Provide the (X, Y) coordinate of the cell's center where the given text is located.  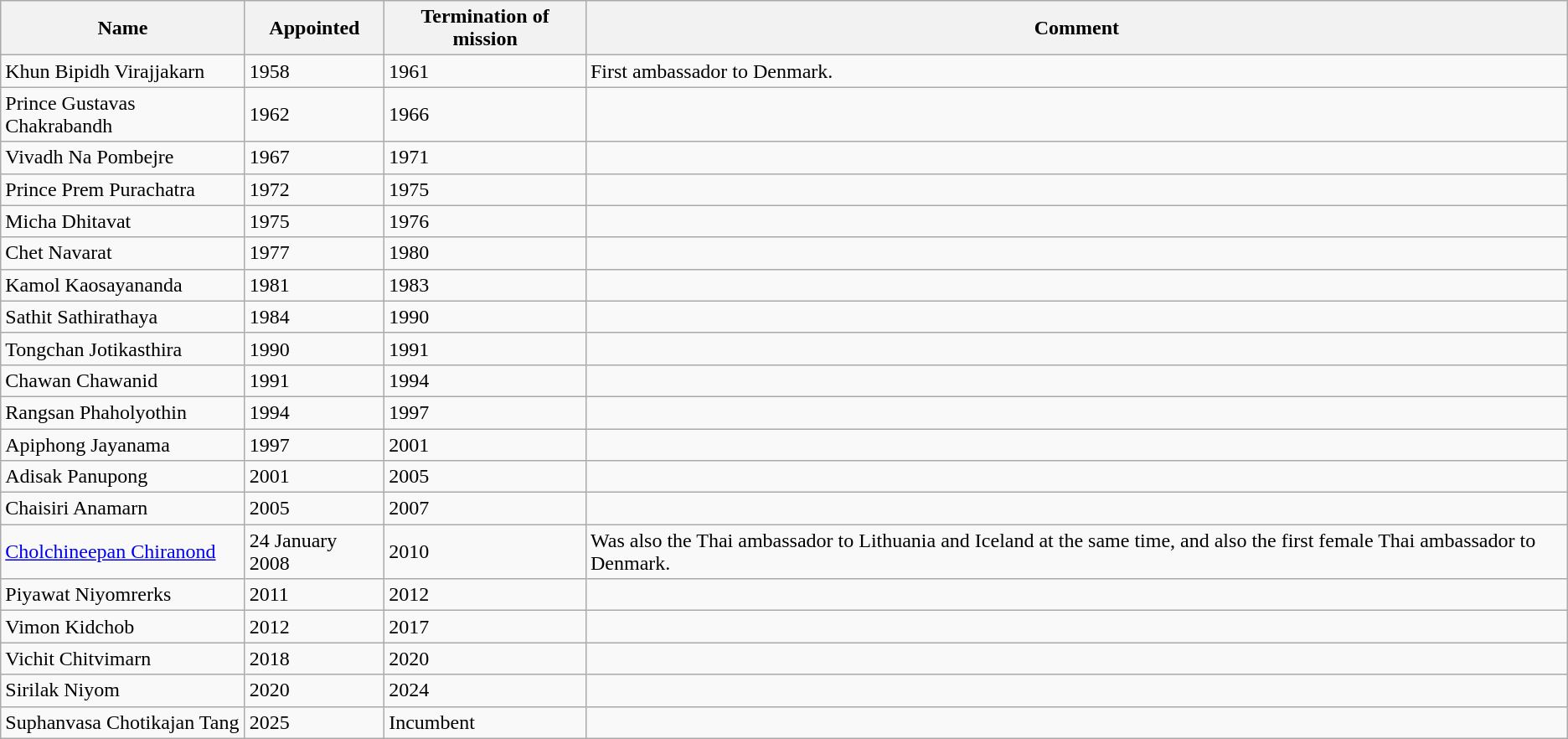
Khun Bipidh Virajjakarn (122, 71)
Vimon Kidchob (122, 627)
Kamol Kaosayananda (122, 285)
Piyawat Niyomrerks (122, 595)
1983 (486, 285)
2025 (315, 722)
Incumbent (486, 722)
Comment (1076, 28)
2017 (486, 627)
Prince Prem Purachatra (122, 189)
Vichit Chitvimarn (122, 659)
1980 (486, 253)
2007 (486, 509)
1971 (486, 158)
Tongchan Jotikasthira (122, 349)
1976 (486, 221)
1962 (315, 114)
Vivadh Na Pombejre (122, 158)
Cholchineepan Chiranond (122, 551)
24 January 2008 (315, 551)
Prince Gustavas Chakrabandh (122, 114)
1972 (315, 189)
1977 (315, 253)
Rangsan Phaholyothin (122, 412)
Was also the Thai ambassador to Lithuania and Iceland at the same time, and also the first female Thai ambassador to Denmark. (1076, 551)
2011 (315, 595)
Suphanvasa Chotikajan Tang (122, 722)
Appointed (315, 28)
1966 (486, 114)
Chet Navarat (122, 253)
Apiphong Jayanama (122, 445)
Chaisiri Anamarn (122, 509)
1958 (315, 71)
1961 (486, 71)
1981 (315, 285)
2010 (486, 551)
Micha Dhitavat (122, 221)
Sirilak Niyom (122, 690)
2024 (486, 690)
Chawan Chawanid (122, 380)
First ambassador to Denmark. (1076, 71)
1967 (315, 158)
Sathit Sathirathaya (122, 317)
Termination of mission (486, 28)
2018 (315, 659)
1984 (315, 317)
Name (122, 28)
Adisak Panupong (122, 477)
